Locate the cell with the specified text and output its [x, y] center coordinate. 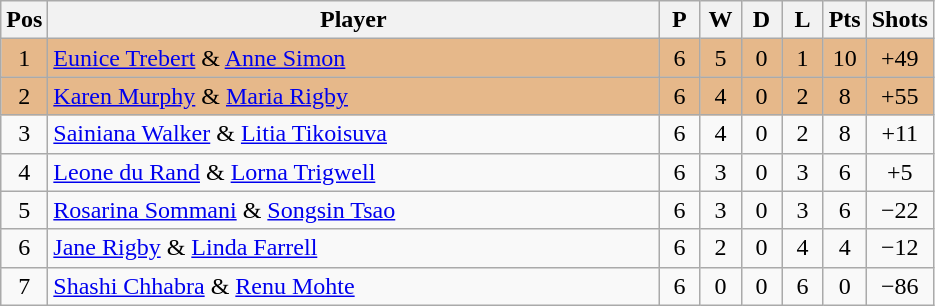
−22 [900, 210]
Rosarina Sommani & Songsin Tsao [354, 210]
Pos [24, 20]
Shots [900, 20]
Karen Murphy & Maria Rigby [354, 96]
Eunice Trebert & Anne Simon [354, 58]
+49 [900, 58]
W [720, 20]
−12 [900, 248]
Leone du Rand & Lorna Trigwell [354, 172]
Jane Rigby & Linda Farrell [354, 248]
7 [24, 286]
Pts [844, 20]
Sainiana Walker & Litia Tikoisuva [354, 134]
Player [354, 20]
+11 [900, 134]
D [762, 20]
+55 [900, 96]
−86 [900, 286]
P [680, 20]
L [802, 20]
+5 [900, 172]
10 [844, 58]
Shashi Chhabra & Renu Mohte [354, 286]
